For the text-containing cell, return its midpoint in [x, y] coordinate format. 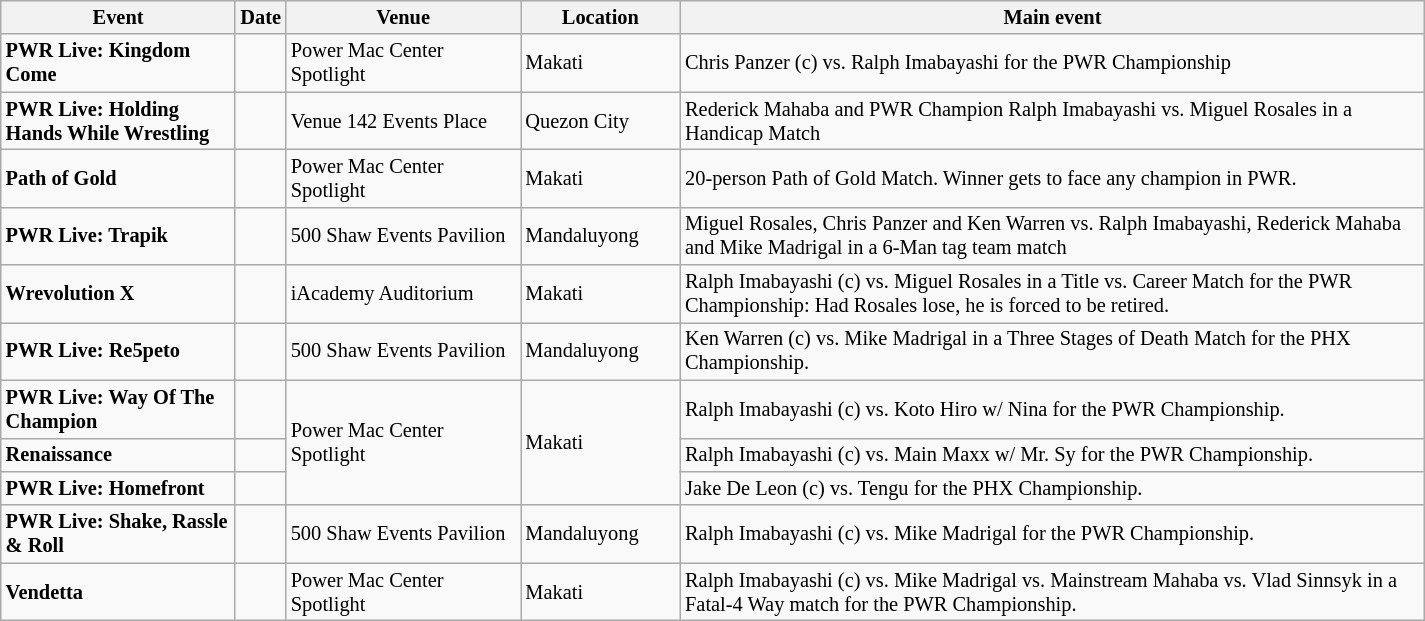
iAcademy Auditorium [404, 294]
Ralph Imabayashi (c) vs. Koto Hiro w/ Nina for the PWR Championship. [1052, 409]
PWR Live: Homefront [118, 488]
Location [600, 17]
PWR Live: Re5peto [118, 351]
Chris Panzer (c) vs. Ralph Imabayashi for the PWR Championship [1052, 63]
Ralph Imabayashi (c) vs. Mike Madrigal vs. Mainstream Mahaba vs. Vlad Sinnsyk in a Fatal-4 Way match for the PWR Championship. [1052, 592]
Vendetta [118, 592]
PWR Live: Trapik [118, 236]
PWR Live: Way Of The Champion [118, 409]
Path of Gold [118, 178]
PWR Live: Shake, Rassle & Roll [118, 534]
Ralph Imabayashi (c) vs. Mike Madrigal for the PWR Championship. [1052, 534]
PWR Live: Holding Hands While Wrestling [118, 121]
Wrevolution X [118, 294]
Quezon City [600, 121]
Ken Warren (c) vs. Mike Madrigal in a Three Stages of Death Match for the PHX Championship. [1052, 351]
Miguel Rosales, Chris Panzer and Ken Warren vs. Ralph Imabayashi, Rederick Mahaba and Mike Madrigal in a 6-Man tag team match [1052, 236]
20-person Path of Gold Match. Winner gets to face any champion in PWR. [1052, 178]
Venue 142 Events Place [404, 121]
Venue [404, 17]
Ralph Imabayashi (c) vs. Main Maxx w/ Mr. Sy for the PWR Championship. [1052, 455]
Date [260, 17]
Jake De Leon (c) vs. Tengu for the PHX Championship. [1052, 488]
Renaissance [118, 455]
Ralph Imabayashi (c) vs. Miguel Rosales in a Title vs. Career Match for the PWR Championship: Had Rosales lose, he is forced to be retired. [1052, 294]
Rederick Mahaba and PWR Champion Ralph Imabayashi vs. Miguel Rosales in a Handicap Match [1052, 121]
Event [118, 17]
Main event [1052, 17]
PWR Live: Kingdom Come [118, 63]
